Identify which cell holds the provided text, then report its (X, Y) central coordinate. 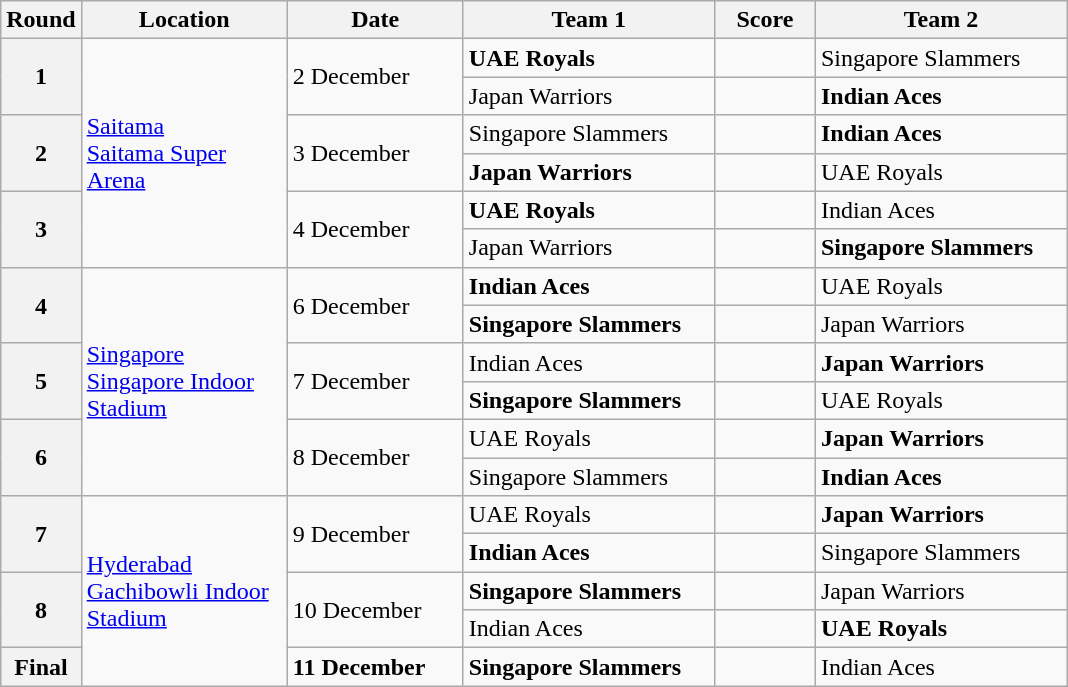
Date (375, 20)
Team 2 (940, 20)
Round (41, 20)
2 December (375, 77)
8 (41, 610)
7 (41, 534)
Team 1 (588, 20)
5 (41, 381)
SingaporeSingapore Indoor Stadium (184, 381)
7 December (375, 381)
6 (41, 457)
Final (41, 667)
Location (184, 20)
6 December (375, 305)
8 December (375, 457)
3 December (375, 153)
4 (41, 305)
11 December (375, 667)
1 (41, 77)
SaitamaSaitama Super Arena (184, 153)
10 December (375, 610)
3 (41, 229)
Score (764, 20)
9 December (375, 534)
HyderabadGachibowli Indoor Stadium (184, 591)
2 (41, 153)
4 December (375, 229)
